Pinpoint the cell where the given text exists, returning its [x, y] midpoint coordinate. 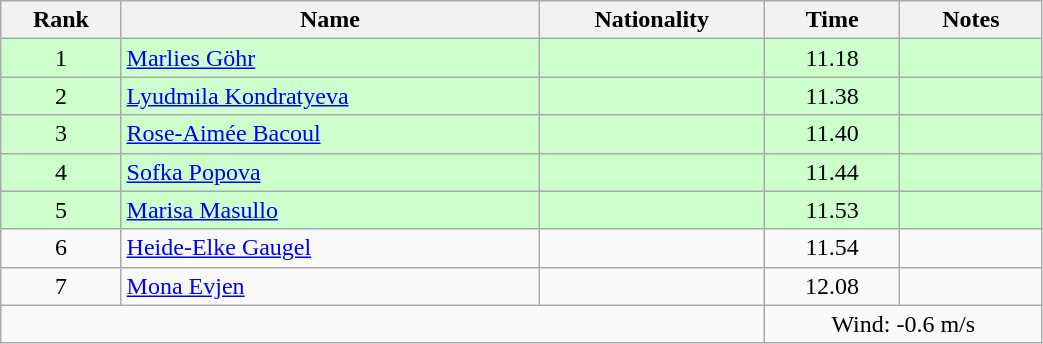
Lyudmila Kondratyeva [330, 96]
12.08 [832, 286]
5 [61, 210]
Nationality [652, 20]
Name [330, 20]
Rose-Aimée Bacoul [330, 134]
Marisa Masullo [330, 210]
1 [61, 58]
Sofka Popova [330, 172]
Wind: -0.6 m/s [903, 324]
3 [61, 134]
6 [61, 248]
11.54 [832, 248]
4 [61, 172]
Notes [971, 20]
Time [832, 20]
Mona Evjen [330, 286]
Rank [61, 20]
11.53 [832, 210]
Marlies Göhr [330, 58]
11.18 [832, 58]
2 [61, 96]
11.44 [832, 172]
11.38 [832, 96]
11.40 [832, 134]
Heide-Elke Gaugel [330, 248]
7 [61, 286]
